Determine the [X, Y] coordinate at the center of the cell enclosing the given text.  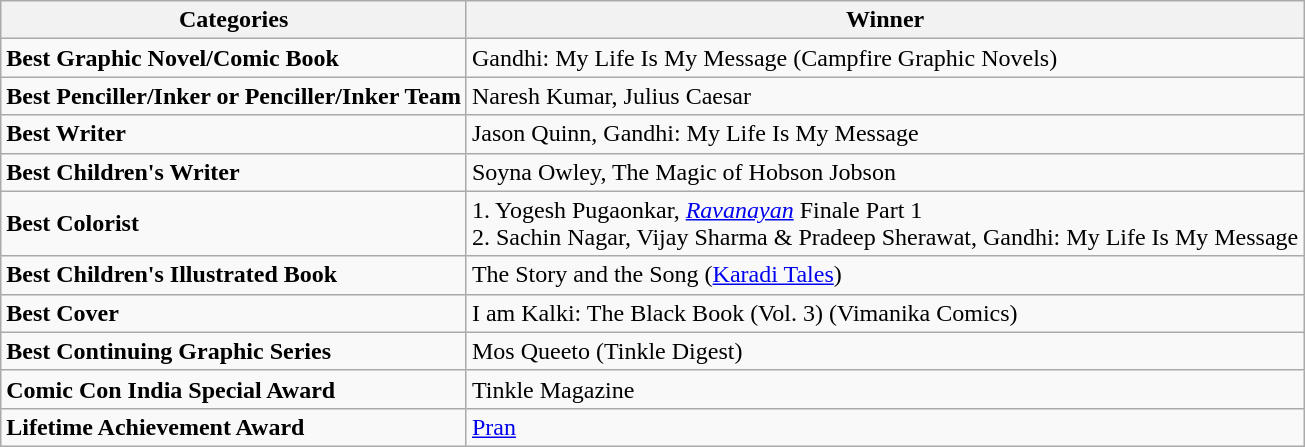
The Story and the Song (Karadi Tales) [884, 275]
Best Continuing Graphic Series [234, 351]
Best Penciller/Inker or Penciller/Inker Team [234, 96]
Naresh Kumar, Julius Caesar [884, 96]
Best Writer [234, 134]
Comic Con India Special Award [234, 389]
Lifetime Achievement Award [234, 427]
Categories [234, 20]
I am Kalki: The Black Book (Vol. 3) (Vimanika Comics) [884, 313]
Best Cover [234, 313]
Tinkle Magazine [884, 389]
Gandhi: My Life Is My Message (Campfire Graphic Novels) [884, 58]
Jason Quinn, Gandhi: My Life Is My Message [884, 134]
Mos Queeto (Tinkle Digest) [884, 351]
Best Graphic Novel/Comic Book [234, 58]
Pran [884, 427]
Soyna Owley, The Magic of Hobson Jobson [884, 172]
Best Children's Illustrated Book [234, 275]
Winner [884, 20]
Best Colorist [234, 224]
1. Yogesh Pugaonkar, Ravanayan Finale Part 12. Sachin Nagar, Vijay Sharma & Pradeep Sherawat, Gandhi: My Life Is My Message [884, 224]
Best Children's Writer [234, 172]
